Determine the (X, Y) coordinate at the center of the cell enclosing the given text.  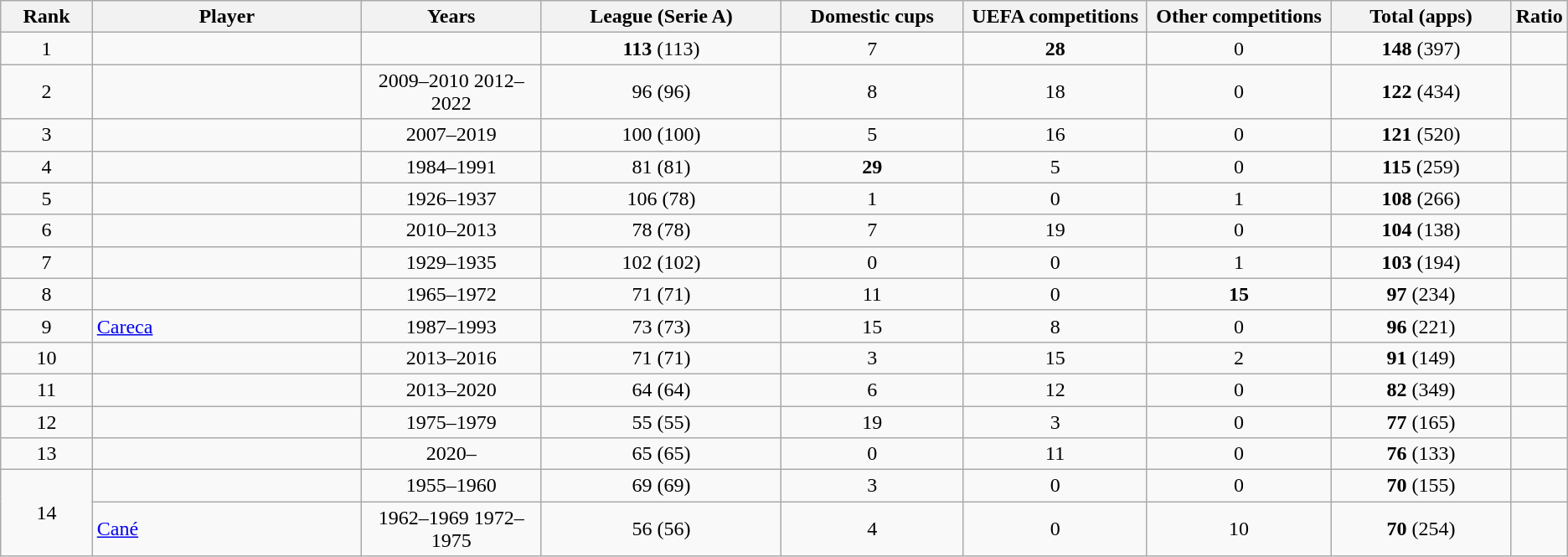
148 (397) (1421, 49)
56 (56) (661, 529)
Careca (226, 326)
Cané (226, 529)
Total (apps) (1421, 17)
1975–1979 (451, 421)
70 (254) (1421, 529)
113 (113) (661, 49)
18 (1055, 92)
1984–1991 (451, 167)
Ratio (1540, 17)
Rank (47, 17)
29 (873, 167)
96 (96) (661, 92)
16 (1055, 135)
70 (155) (1421, 486)
96 (221) (1421, 326)
73 (73) (661, 326)
UEFA competitions (1055, 17)
9 (47, 326)
97 (234) (1421, 294)
121 (520) (1421, 135)
13 (47, 454)
Other competitions (1238, 17)
122 (434) (1421, 92)
Domestic cups (873, 17)
115 (259) (1421, 167)
2010–2013 (451, 230)
2013–2016 (451, 358)
1962–1969 1972–1975 (451, 529)
106 (78) (661, 199)
102 (102) (661, 262)
Player (226, 17)
1929–1935 (451, 262)
69 (69) (661, 486)
81 (81) (661, 167)
82 (349) (1421, 389)
1987–1993 (451, 326)
77 (165) (1421, 421)
76 (133) (1421, 454)
2020– (451, 454)
78 (78) (661, 230)
103 (194) (1421, 262)
2013–2020 (451, 389)
104 (138) (1421, 230)
55 (55) (661, 421)
2007–2019 (451, 135)
108 (266) (1421, 199)
91 (149) (1421, 358)
League (Serie A) (661, 17)
65 (65) (661, 454)
64 (64) (661, 389)
2009–2010 2012–2022 (451, 92)
Years (451, 17)
14 (47, 513)
1965–1972 (451, 294)
1955–1960 (451, 486)
100 (100) (661, 135)
1926–1937 (451, 199)
28 (1055, 49)
